Return the (X, Y) coordinate for the center point of the cell that contains the specified text.  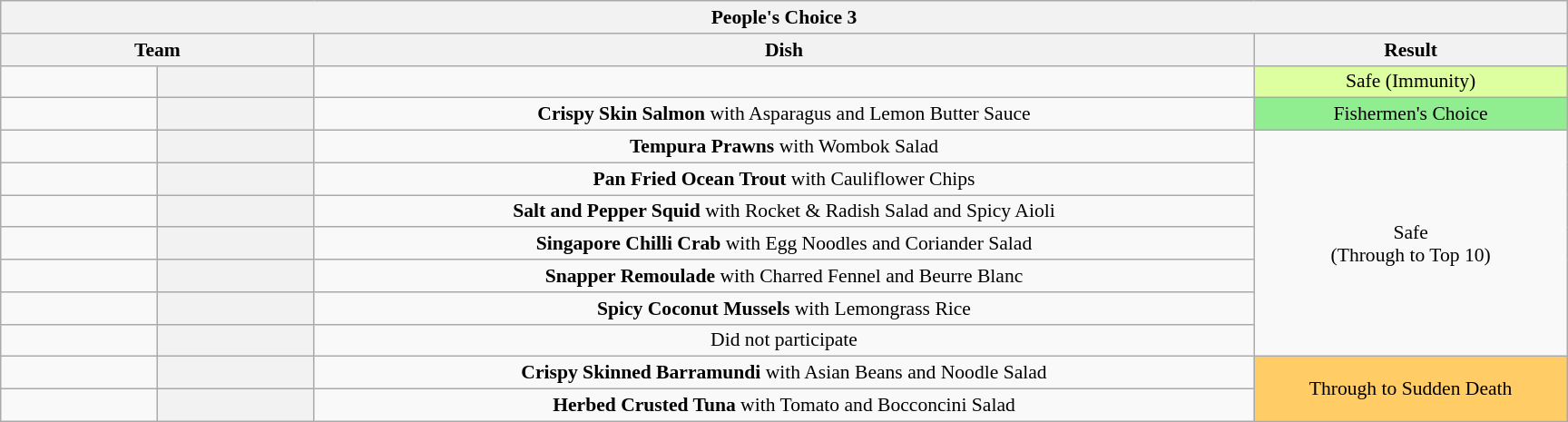
Through to Sudden Death (1410, 388)
Crispy Skinned Barramundi with Asian Beans and Noodle Salad (784, 373)
Tempura Prawns with Wombok Salad (784, 147)
Pan Fried Ocean Trout with Cauliflower Chips (784, 179)
Safe(Through to Top 10) (1410, 243)
Salt and Pepper Squid with Rocket & Radish Salad and Spicy Aioli (784, 211)
Fishermen's Choice (1410, 114)
Snapper Remoulade with Charred Fennel and Beurre Blanc (784, 276)
Dish (784, 50)
Did not participate (784, 340)
Singapore Chilli Crab with Egg Noodles and Coriander Salad (784, 244)
Result (1410, 50)
Team (158, 50)
Spicy Coconut Mussels with Lemongrass Rice (784, 309)
Herbed Crusted Tuna with Tomato and Bocconcini Salad (784, 406)
Safe (Immunity) (1410, 82)
Crispy Skin Salmon with Asparagus and Lemon Butter Sauce (784, 114)
People's Choice 3 (784, 17)
